Capture the cell that displays the provided text and extract its [x, y] central coordinate. 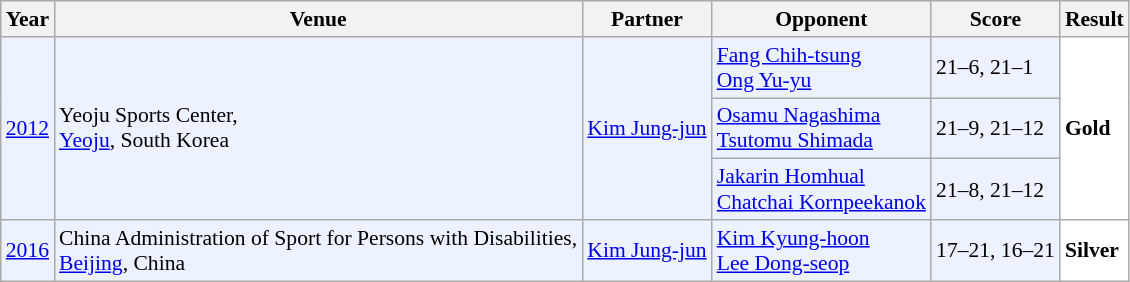
Fang Chih-tsung Ong Yu-yu [822, 68]
Partner [646, 19]
Jakarin Homhual Chatchai Kornpeekanok [822, 190]
Yeoju Sports Center,Yeoju, South Korea [318, 128]
Kim Kyung-hoon Lee Dong-seop [822, 250]
Score [996, 19]
Venue [318, 19]
China Administration of Sport for Persons with Disabilities,Beijing, China [318, 250]
21–9, 21–12 [996, 128]
Opponent [822, 19]
Osamu Nagashima Tsutomu Shimada [822, 128]
21–8, 21–12 [996, 190]
Silver [1094, 250]
Gold [1094, 128]
Result [1094, 19]
2016 [28, 250]
Year [28, 19]
2012 [28, 128]
21–6, 21–1 [996, 68]
17–21, 16–21 [996, 250]
